For the text-containing cell, return its midpoint in [X, Y] coordinate format. 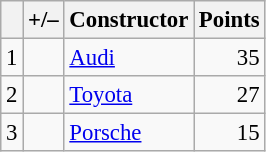
27 [230, 95]
1 [12, 58]
35 [230, 58]
Porsche [129, 133]
Constructor [129, 20]
Points [230, 20]
3 [12, 133]
Audi [129, 58]
+/– [44, 20]
2 [12, 95]
15 [230, 133]
Toyota [129, 95]
